Determine the (x, y) coordinate at the center of the cell enclosing the given text.  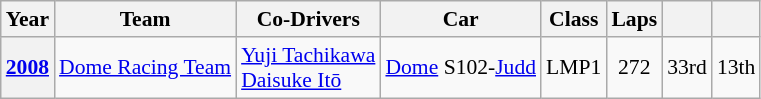
Co-Drivers (308, 19)
Yuji Tachikawa Daisuke Itō (308, 68)
2008 (28, 68)
Car (460, 19)
Laps (634, 19)
33rd (687, 68)
Team (145, 19)
Year (28, 19)
LMP1 (574, 68)
Dome Racing Team (145, 68)
Dome S102-Judd (460, 68)
Class (574, 19)
13th (736, 68)
272 (634, 68)
